For the text-containing cell, return its midpoint in [X, Y] coordinate format. 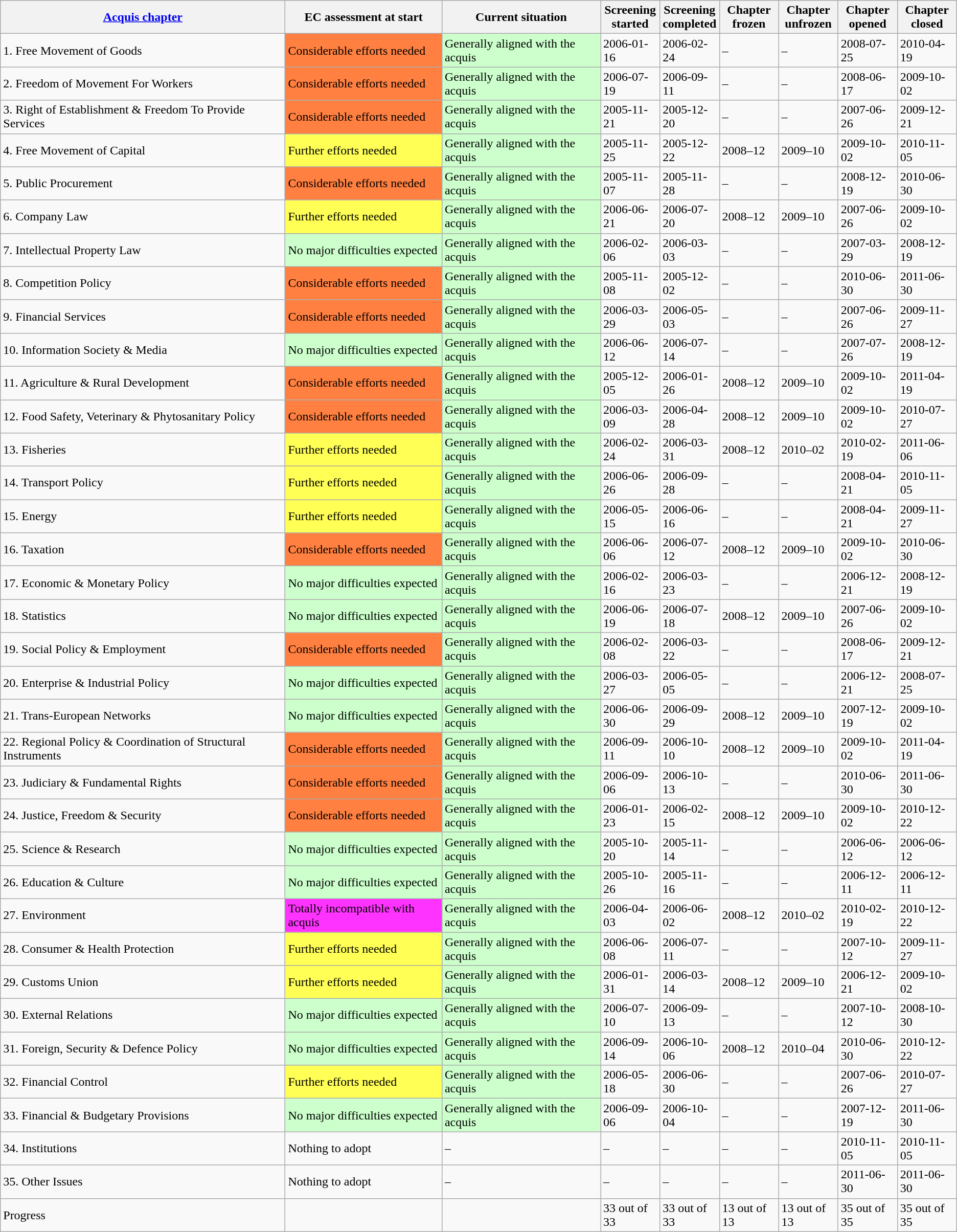
2006-02-08 [630, 649]
2005-11-07 [630, 183]
2006-06-19 [630, 616]
6. Company Law [143, 217]
2006-06-08 [630, 948]
14. Transport Policy [143, 483]
2006-07-19 [630, 84]
2006-01-31 [630, 982]
2006-07-20 [690, 217]
2006-07-14 [690, 350]
9. Financial Services [143, 316]
32. Financial Control [143, 1082]
1. Free Movement of Goods [143, 50]
2006-05-05 [690, 682]
2006-03-29 [630, 316]
2010–04 [808, 1048]
2005-12-05 [630, 383]
2006-09-14 [630, 1048]
Progress [143, 1215]
2006-07-12 [690, 549]
2006-06-02 [690, 915]
2006-06-16 [690, 517]
2006-03-03 [690, 250]
22. Regional Policy & Coordination of Structural Instruments [143, 749]
2006-05-03 [690, 316]
24. Justice, Freedom & Security [143, 815]
2006-02-06 [630, 250]
30. External Relations [143, 1016]
Screening completed [690, 17]
2006-06-06 [630, 549]
2005-11-14 [690, 849]
2006-03-27 [630, 682]
15. Energy [143, 517]
2011-06-06 [927, 450]
2006-04-28 [690, 416]
23. Judiciary & Fundamental Rights [143, 782]
2006-07-11 [690, 948]
Totally incompatible with acquis [364, 915]
2006-10-04 [690, 1115]
11. Agriculture & Rural Development [143, 383]
Current situation [521, 17]
2006-10-10 [690, 749]
2006-07-18 [690, 616]
Chapter opened [868, 17]
2006-10-06 [690, 1048]
Chapter closed [927, 17]
2006-02-15 [690, 815]
4. Free Movement of Capital [143, 150]
13. Fisheries [143, 450]
21. Trans-European Networks [143, 716]
2006-10-13 [690, 782]
8. Competition Policy [143, 283]
Chapter unfrozen [808, 17]
2006-06-21 [630, 217]
27. Environment [143, 915]
2006-01-16 [630, 50]
16. Taxation [143, 549]
2005-11-08 [630, 283]
2005-10-26 [630, 882]
Acquis chapter [143, 17]
3. Right of Establishment & Freedom To Provide Services [143, 117]
35. Other Issues [143, 1181]
19. Social Policy & Employment [143, 649]
12. Food Safety, Veterinary & Phytosanitary Policy [143, 416]
2008-10-30 [927, 1016]
26. Education & Culture [143, 882]
2007-03-29 [868, 250]
2007-07-26 [868, 350]
2006-03-22 [690, 649]
2006-01-26 [690, 383]
34. Institutions [143, 1149]
17. Economic & Monetary Policy [143, 583]
2006-09-13 [690, 1016]
31. Foreign, Security & Defence Policy [143, 1048]
2005-11-25 [630, 150]
2006-09-29 [690, 716]
2010-04-19 [927, 50]
2006-07-10 [630, 1016]
EC assessment at start [364, 17]
2006-03-23 [690, 583]
Screening started [630, 17]
2005-12-02 [690, 283]
2006-05-15 [630, 517]
2005-12-22 [690, 150]
2006-05-18 [630, 1082]
2005-11-16 [690, 882]
2006-02-16 [630, 583]
2006-04-03 [630, 915]
7. Intellectual Property Law [143, 250]
2006-03-31 [690, 450]
29. Customs Union [143, 982]
2005-12-20 [690, 117]
25. Science & Research [143, 849]
10. Information Society & Media [143, 350]
Chapter frozen [749, 17]
28. Consumer & Health Protection [143, 948]
2006-09-28 [690, 483]
2005-10-20 [630, 849]
2006-01-23 [630, 815]
2006-06-26 [630, 483]
33. Financial & Budgetary Provisions [143, 1115]
20. Enterprise & Industrial Policy [143, 682]
5. Public Procurement [143, 183]
2005-11-28 [690, 183]
18. Statistics [143, 616]
2006-03-14 [690, 982]
2006-03-09 [630, 416]
2005-11-21 [630, 117]
2. Freedom of Movement For Workers [143, 84]
